Pinpoint the cell where the given text exists, returning its (X, Y) midpoint coordinate. 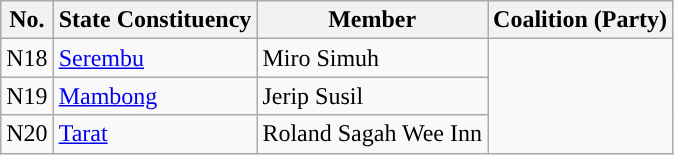
Roland Sagah Wee Inn (372, 134)
N18 (27, 58)
Coalition (Party) (580, 20)
N19 (27, 96)
N20 (27, 134)
Serembu (155, 58)
Member (372, 20)
Jerip Susil (372, 96)
Tarat (155, 134)
State Constituency (155, 20)
Mambong (155, 96)
Miro Simuh (372, 58)
No. (27, 20)
